Locate the cell with the specified text and output its (x, y) center coordinate. 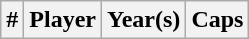
Caps (218, 20)
Player (63, 20)
Year(s) (144, 20)
# (12, 20)
